For the text-containing cell, return its midpoint in [x, y] coordinate format. 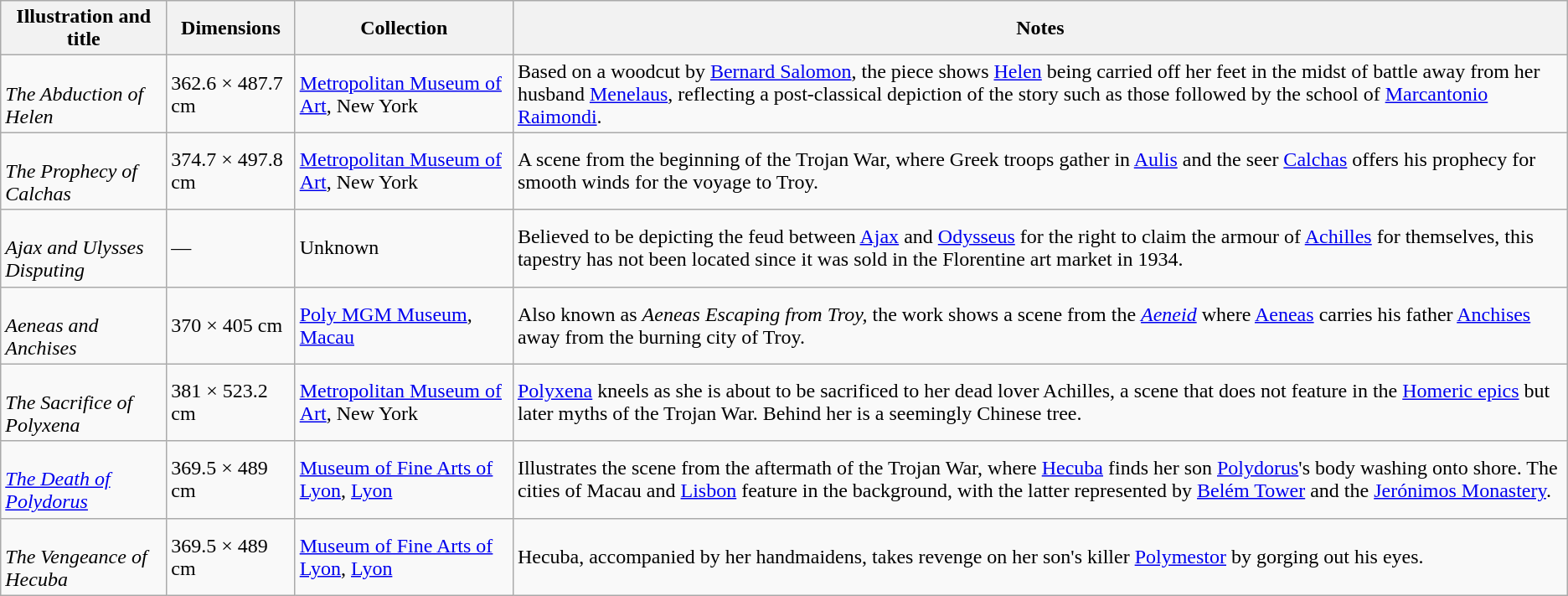
362.6 × 487.7 cm [231, 94]
Dimensions [231, 29]
The Vengeance of Hecuba [84, 557]
Collection [404, 29]
— [231, 248]
370 × 405 cm [231, 325]
The Sacrifice of Polyxena [84, 402]
Ajax and Ulysses Disputing [84, 248]
Hecuba, accompanied by her handmaidens, takes revenge on her son's killer Polymestor by gorging out his eyes. [1040, 557]
Poly MGM Museum, Macau [404, 325]
Unknown [404, 248]
The Abduction of Helen [84, 94]
Illustration and title [84, 29]
374.7 × 497.8 cm [231, 171]
Aeneas and Anchises [84, 325]
The Death of Polydorus [84, 479]
The Prophecy of Calchas [84, 171]
381 × 523.2 cm [231, 402]
Notes [1040, 29]
